Pinpoint the cell where the given text exists, returning its (x, y) midpoint coordinate. 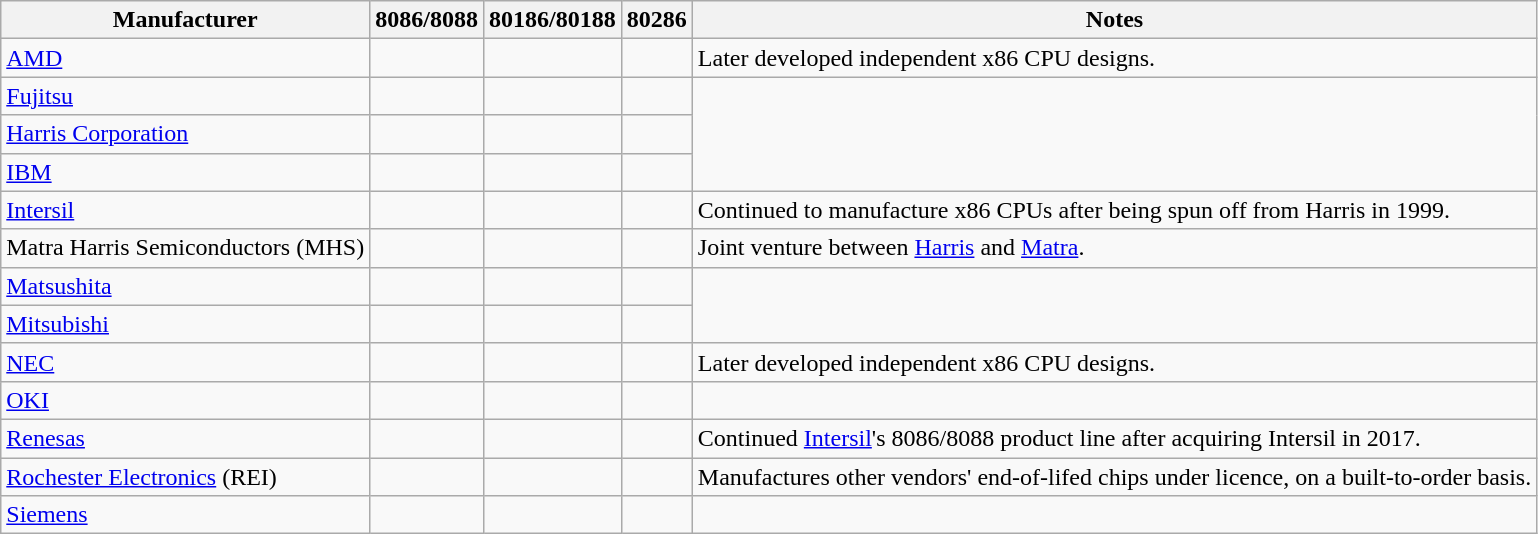
Renesas (186, 438)
NEC (186, 362)
Manufactures other vendors' end-of-lifed chips under licence, on a built-to-order basis. (1114, 477)
Continued to manufacture x86 CPUs after being spun off from Harris in 1999. (1114, 210)
Notes (1114, 20)
Matsushita (186, 286)
AMD (186, 58)
Matra Harris Semiconductors (MHS) (186, 248)
IBM (186, 172)
Mitsubishi (186, 324)
8086/8088 (427, 20)
Continued Intersil's 8086/8088 product line after acquiring Intersil in 2017. (1114, 438)
Manufacturer (186, 20)
Siemens (186, 515)
Intersil (186, 210)
OKI (186, 400)
Fujitsu (186, 96)
Harris Corporation (186, 134)
Rochester Electronics (REI) (186, 477)
80186/80188 (552, 20)
80286 (656, 20)
Joint venture between Harris and Matra. (1114, 248)
